Detect which cell encompasses the target text, then output its [X, Y] center coordinate. 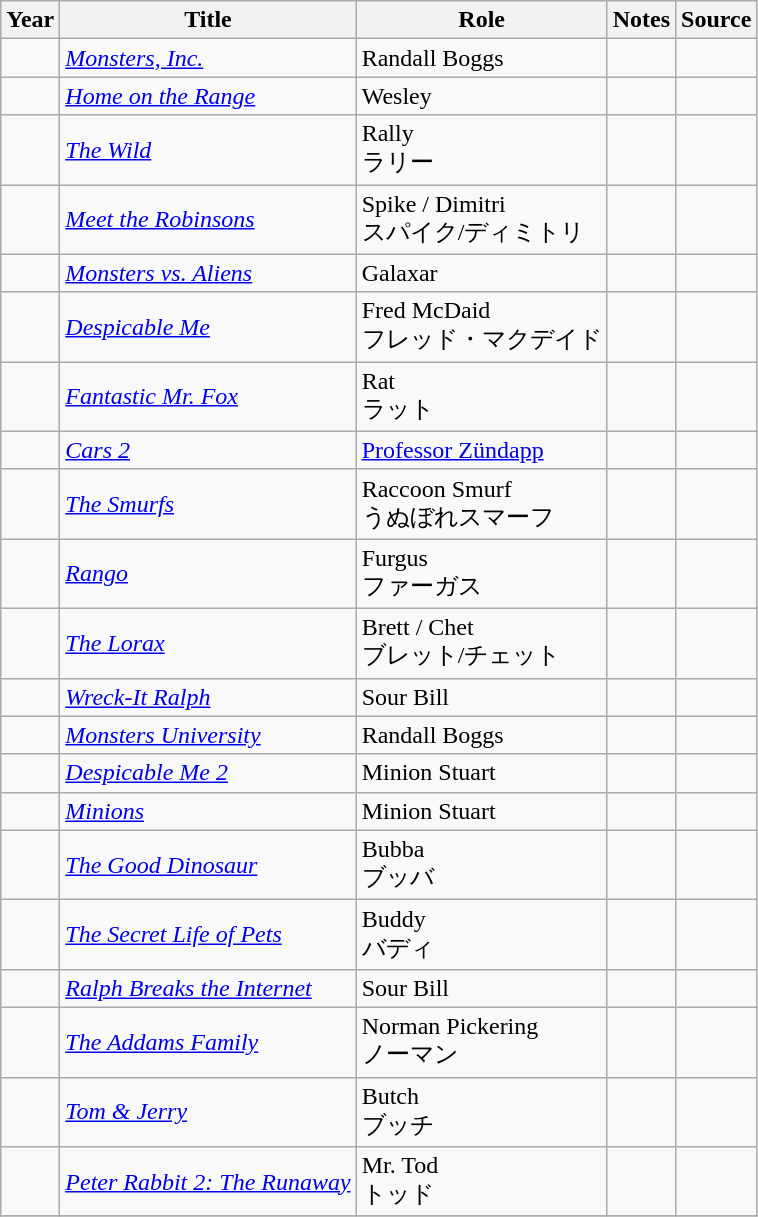
Cars 2 [208, 450]
The Wild [208, 150]
Despicable Me 2 [208, 773]
Ralph Breaks the Internet [208, 988]
Buddyバディ [482, 935]
Role [482, 20]
Furgusファーガス [482, 574]
The Lorax [208, 643]
Despicable Me [208, 327]
Galaxar [482, 273]
Monsters University [208, 735]
Brett / Chetブレット/チェット [482, 643]
The Good Dinosaur [208, 865]
Year [30, 20]
Tom & Jerry [208, 1112]
Peter Rabbit 2: The Runaway [208, 1182]
Monsters vs. Aliens [208, 273]
The Smurfs [208, 504]
Notes [641, 20]
Wesley [482, 96]
Norman Pickeringノーマン [482, 1042]
Fred McDaidフレッド・マクデイド [482, 327]
Bubbaブッバ [482, 865]
Minions [208, 811]
Fantastic Mr. Fox [208, 397]
Title [208, 20]
Butchブッチ [482, 1112]
The Addams Family [208, 1042]
Raccoon Smurfうぬぼれスマーフ [482, 504]
Source [716, 20]
Spike / Dimitriスパイク/ディミトリ [482, 219]
Home on the Range [208, 96]
The Secret Life of Pets [208, 935]
Wreck-It Ralph [208, 697]
Meet the Robinsons [208, 219]
Professor Zündapp [482, 450]
Monsters, Inc. [208, 58]
Rallyラリー [482, 150]
Mr. Todトッド [482, 1182]
Rango [208, 574]
Ratラット [482, 397]
